Detect which cell encompasses the target text, then output its [X, Y] center coordinate. 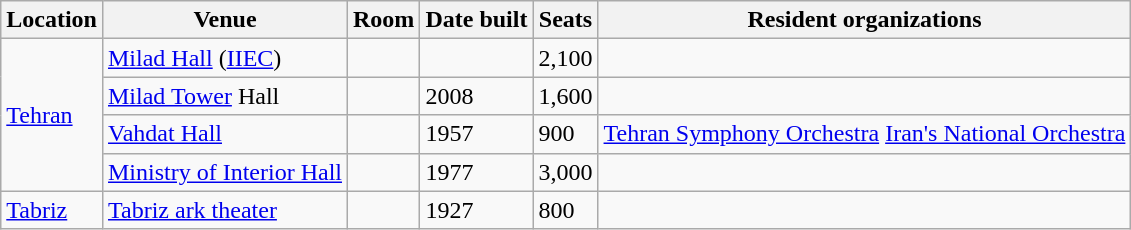
Tehran [52, 115]
Tabriz [52, 210]
Tabriz ark theater [224, 210]
Milad Hall (IIEC) [224, 58]
1,600 [566, 96]
Location [52, 20]
800 [566, 210]
2008 [476, 96]
Tehran Symphony Orchestra Iran's National Orchestra [864, 134]
3,000 [566, 172]
Seats [566, 20]
900 [566, 134]
2,100 [566, 58]
Ministry of Interior Hall [224, 172]
Milad Tower Hall [224, 96]
Venue [224, 20]
Resident organizations [864, 20]
Date built [476, 20]
1977 [476, 172]
1957 [476, 134]
1927 [476, 210]
Vahdat Hall [224, 134]
Room [384, 20]
